Search for the cell housing the specified text and yield its (X, Y) center coordinate. 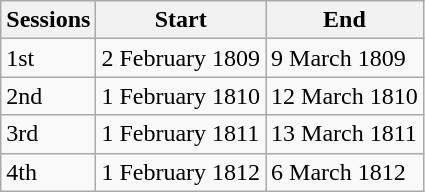
4th (48, 172)
Sessions (48, 20)
1 February 1811 (181, 134)
1 February 1810 (181, 96)
13 March 1811 (345, 134)
Start (181, 20)
6 March 1812 (345, 172)
9 March 1809 (345, 58)
12 March 1810 (345, 96)
1st (48, 58)
3rd (48, 134)
End (345, 20)
2nd (48, 96)
1 February 1812 (181, 172)
2 February 1809 (181, 58)
